Determine the [X, Y] coordinate at the center of the cell enclosing the given text.  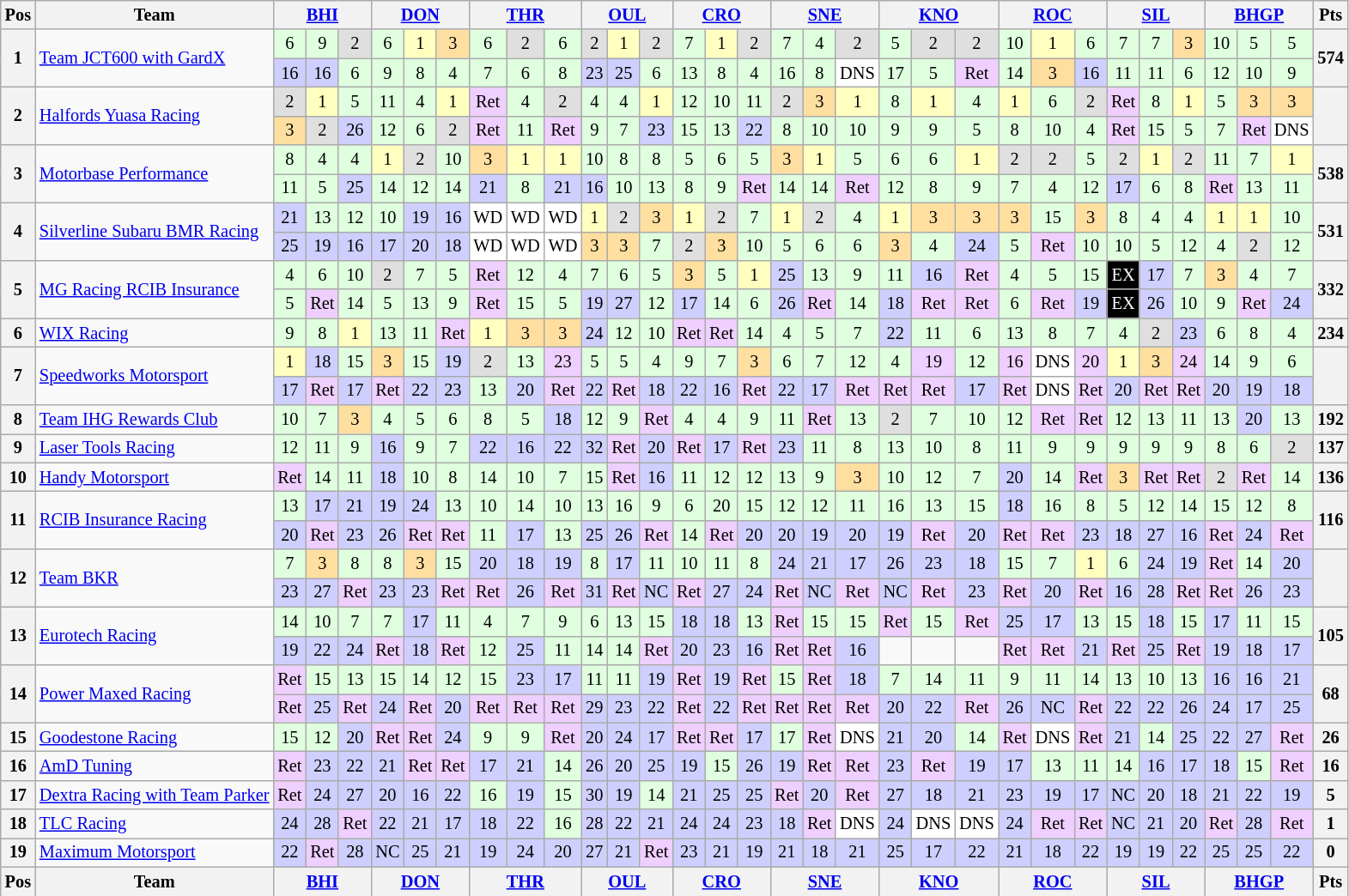
Laser Tools Racing [155, 448]
Dextra Racing with Team Parker [155, 795]
531 [1330, 232]
32 [594, 448]
116 [1330, 520]
234 [1330, 333]
0 [1330, 852]
Halfords Yuasa Racing [155, 115]
574 [1330, 58]
Goodestone Racing [155, 737]
RCIB Insurance Racing [155, 520]
136 [1330, 477]
AmD Tuning [155, 766]
WIX Racing [155, 333]
68 [1330, 693]
31 [594, 592]
TLC Racing [155, 824]
137 [1330, 448]
MG Racing RCIB Insurance [155, 288]
538 [1330, 173]
Eurotech Racing [155, 635]
Speedworks Motorsport [155, 376]
Team JCT600 with GardX [155, 58]
Handy Motorsport [155, 477]
Motorbase Performance [155, 173]
Power Maxed Racing [155, 693]
Maximum Motorsport [155, 852]
29 [594, 708]
Team BKR [155, 578]
332 [1330, 288]
192 [1330, 420]
Silverline Subaru BMR Racing [155, 232]
Team IHG Rewards Club [155, 420]
30 [594, 795]
105 [1330, 635]
